Locate the cell with the specified text and output its [x, y] center coordinate. 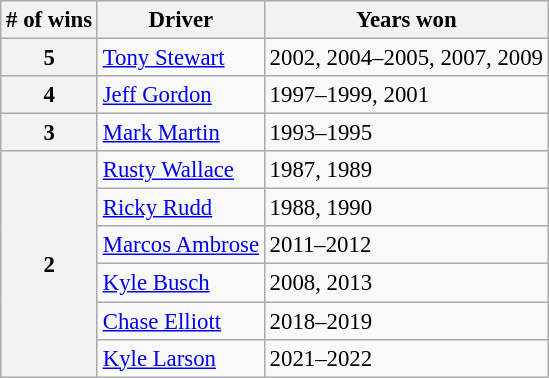
1988, 1990 [406, 208]
Driver [180, 20]
Marcos Ambrose [180, 245]
Kyle Larson [180, 358]
2 [50, 264]
1997–1999, 2001 [406, 95]
Kyle Busch [180, 283]
Years won [406, 20]
Mark Martin [180, 133]
1993–1995 [406, 133]
2008, 2013 [406, 283]
Jeff Gordon [180, 95]
5 [50, 58]
2018–2019 [406, 321]
2011–2012 [406, 245]
# of wins [50, 20]
Chase Elliott [180, 321]
2021–2022 [406, 358]
2002, 2004–2005, 2007, 2009 [406, 58]
1987, 1989 [406, 170]
4 [50, 95]
3 [50, 133]
Ricky Rudd [180, 208]
Tony Stewart [180, 58]
Rusty Wallace [180, 170]
